Provide the (X, Y) coordinate of the cell's center where the given text is located.  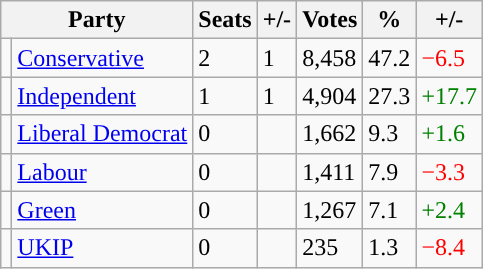
1,411 (330, 172)
235 (330, 248)
Votes (330, 20)
Conservative (102, 58)
1.3 (390, 248)
8,458 (330, 58)
+17.7 (450, 96)
7.9 (390, 172)
−6.5 (450, 58)
Labour (102, 172)
7.1 (390, 210)
9.3 (390, 134)
Seats (225, 20)
Liberal Democrat (102, 134)
2 (225, 58)
+1.6 (450, 134)
−3.3 (450, 172)
1,267 (330, 210)
4,904 (330, 96)
% (390, 20)
47.2 (390, 58)
Green (102, 210)
Independent (102, 96)
UKIP (102, 248)
27.3 (390, 96)
Party (97, 20)
−8.4 (450, 248)
+2.4 (450, 210)
1,662 (330, 134)
